Return [X, Y] of the center of cell containing provided text 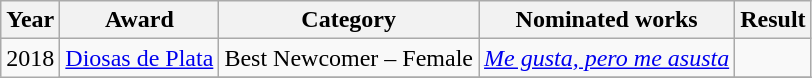
2018 [30, 58]
Nominated works [607, 20]
Diosas de Plata [140, 58]
Best Newcomer – Female [349, 58]
Result [773, 20]
Category [349, 20]
Year [30, 20]
Me gusta, pero me asusta [607, 58]
Award [140, 20]
